Provide the [x, y] coordinate of the cell's center where the given text is located.  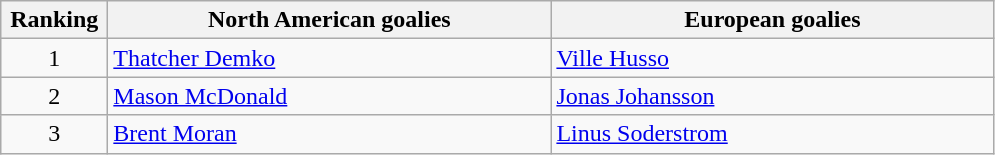
European goalies [772, 20]
Brent Moran [330, 134]
Ranking [54, 20]
North American goalies [330, 20]
Linus Soderstrom [772, 134]
3 [54, 134]
Jonas Johansson [772, 96]
Thatcher Demko [330, 58]
2 [54, 96]
1 [54, 58]
Ville Husso [772, 58]
Mason McDonald [330, 96]
